Determine the (X, Y) coordinate at the center of the cell enclosing the given text.  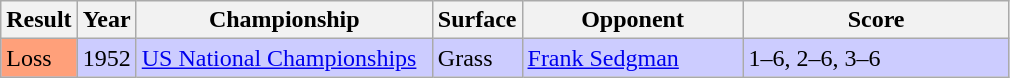
Year (106, 20)
Championship (284, 20)
Frank Sedgman (632, 58)
Result (39, 20)
Loss (39, 58)
1–6, 2–6, 3–6 (876, 58)
Score (876, 20)
Opponent (632, 20)
1952 (106, 58)
Surface (477, 20)
US National Championships (284, 58)
Grass (477, 58)
